Return the [X, Y] coordinate for the center point of the cell that contains the specified text.  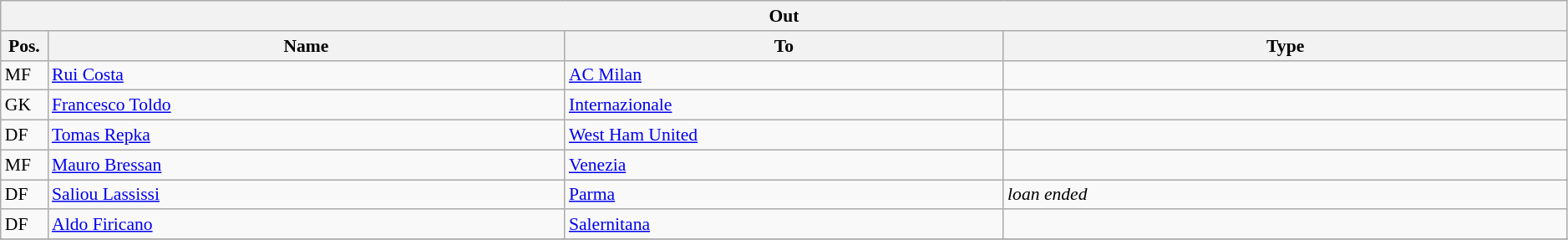
Pos. [24, 46]
Francesco Toldo [306, 105]
Saliou Lassissi [306, 195]
Salernitana [784, 225]
Name [306, 46]
Out [784, 16]
Type [1285, 46]
AC Milan [784, 75]
loan ended [1285, 195]
Internazionale [784, 105]
Aldo Firicano [306, 225]
West Ham United [784, 135]
Venezia [784, 165]
Tomas Repka [306, 135]
Mauro Bressan [306, 165]
Parma [784, 195]
To [784, 46]
GK [24, 105]
Rui Costa [306, 75]
